Output the (X, Y) coordinate of the center of the cell containing the given text.  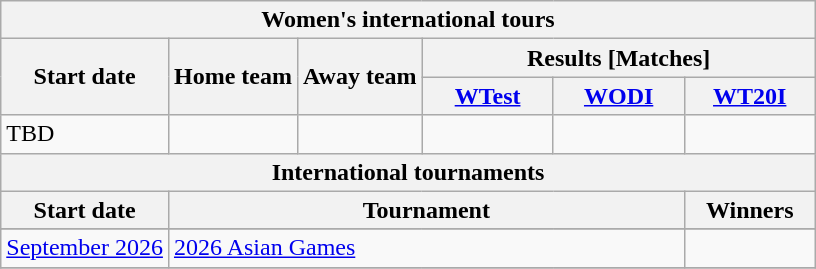
Tournament (426, 210)
TBD (85, 134)
September 2026 (85, 248)
2026 Asian Games (426, 248)
Winners (750, 210)
WODI (618, 96)
WT20I (750, 96)
Women's international tours (408, 20)
Away team (360, 77)
Results [Matches] (618, 58)
WTest (488, 96)
Home team (232, 77)
International tournaments (408, 172)
